For the text-containing cell, return its midpoint in (x, y) coordinate format. 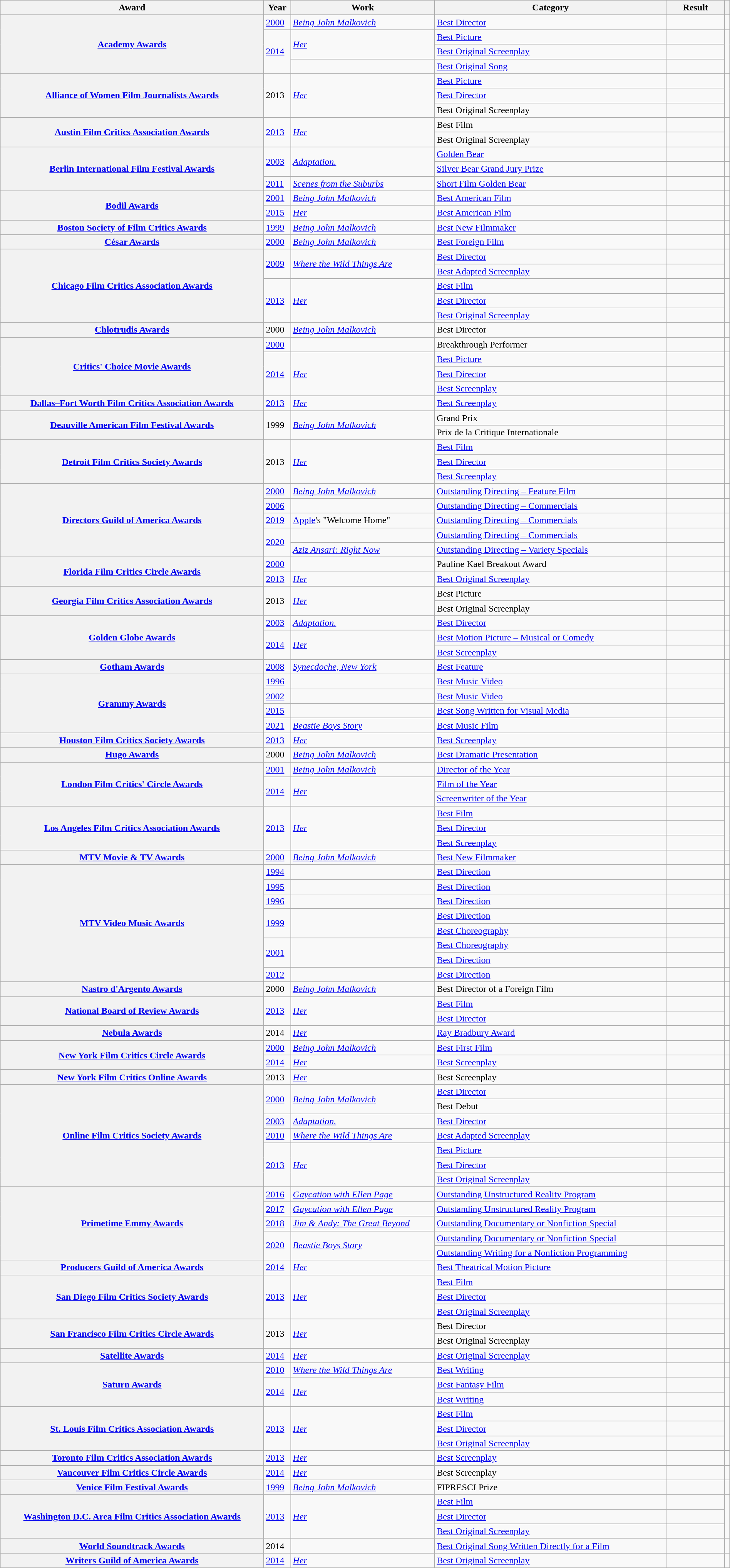
Boston Society of Film Critics Awards (132, 227)
Breakthrough Performer (551, 344)
Best Dramatic Presentation (551, 755)
Online Film Critics Society Awards (132, 1135)
Silver Bear Grand Jury Prize (551, 169)
Dallas–Fort Worth Film Critics Association Awards (132, 403)
Category (551, 8)
Outstanding Directing – Feature Film (551, 491)
2006 (277, 506)
Chicago Film Critics Association Awards (132, 286)
Synecdoche, New York (363, 667)
MTV Video Music Awards (132, 923)
Best Fantasy Film (551, 1385)
Grand Prix (551, 418)
2011 (277, 184)
Florida Film Critics Circle Awards (132, 572)
Berlin International Film Festival Awards (132, 169)
Austin Film Critics Association Awards (132, 132)
Screenwriter of the Year (551, 799)
Alliance of Women Film Journalists Awards (132, 95)
Toronto Film Critics Association Awards (132, 1458)
Venice Film Festival Awards (132, 1487)
Outstanding Directing – Variety Specials (551, 550)
Primetime Emmy Awards (132, 1224)
London Film Critics' Circle Awards (132, 784)
San Diego Film Critics Society Awards (132, 1297)
Chlotrudis Awards (132, 330)
Short Film Golden Bear (551, 184)
Work (363, 8)
Result (696, 8)
Best Song Written for Visual Media (551, 711)
2002 (277, 696)
Best Director of a Foreign Film (551, 989)
Best Original Song (551, 66)
FIPRESCI Prize (551, 1487)
Producers Guild of America Awards (132, 1267)
Bodil Awards (132, 206)
2021 (277, 725)
Scenes from the Suburbs (363, 184)
2016 (277, 1194)
Gotham Awards (132, 667)
Best First Film (551, 1048)
Directors Guild of America Awards (132, 520)
Hugo Awards (132, 755)
Georgia Film Critics Association Awards (132, 601)
Pauline Kael Breakout Award (551, 564)
Jim & Andy: The Great Beyond (363, 1224)
National Board of Review Awards (132, 1011)
Vancouver Film Critics Circle Awards (132, 1473)
Director of the Year (551, 769)
1995 (277, 886)
2009 (277, 264)
Washington D.C. Area Film Critics Association Awards (132, 1516)
2008 (277, 667)
Best Theatrical Motion Picture (551, 1267)
Best Foreign Film (551, 242)
Writers Guild of America Awards (132, 1560)
New York Film Critics Circle Awards (132, 1055)
Aziz Ansari: Right Now (363, 550)
2018 (277, 1224)
Nastro d'Argento Awards (132, 989)
Apple's "Welcome Home" (363, 520)
Best Music Film (551, 725)
Best Original Song Written Directly for a Film (551, 1546)
San Francisco Film Critics Circle Awards (132, 1333)
MTV Movie & TV Awards (132, 857)
Detroit Film Critics Society Awards (132, 462)
Houston Film Critics Society Awards (132, 740)
Satellite Awards (132, 1355)
Los Angeles Film Critics Association Awards (132, 828)
Prix de la Critique Internationale (551, 433)
Golden Bear (551, 154)
César Awards (132, 242)
Best Feature (551, 667)
Grammy Awards (132, 704)
Outstanding Writing for a Nonfiction Programming (551, 1253)
World Soundtrack Awards (132, 1546)
Nebula Awards (132, 1033)
2019 (277, 520)
Academy Awards (132, 44)
Year (277, 8)
St. Louis Film Critics Association Awards (132, 1429)
Golden Globe Awards (132, 637)
Best Debut (551, 1106)
2017 (277, 1209)
Award (132, 8)
Film of the Year (551, 784)
2012 (277, 975)
New York Film Critics Online Awards (132, 1077)
Deauville American Film Festival Awards (132, 425)
Saturn Awards (132, 1385)
Critics' Choice Movie Awards (132, 366)
Ray Bradbury Award (551, 1033)
Best Motion Picture – Musical or Comedy (551, 637)
1994 (277, 872)
